Locate the cell with the specified text and output its (X, Y) center coordinate. 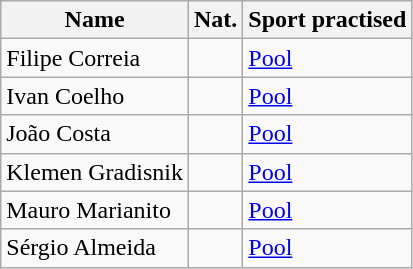
João Costa (95, 134)
Klemen Gradisnik (95, 172)
Mauro Marianito (95, 210)
Filipe Correia (95, 58)
Ivan Coelho (95, 96)
Name (95, 20)
Sérgio Almeida (95, 248)
Sport practised (328, 20)
Nat. (215, 20)
